Search for the cell housing the specified text and yield its [X, Y] center coordinate. 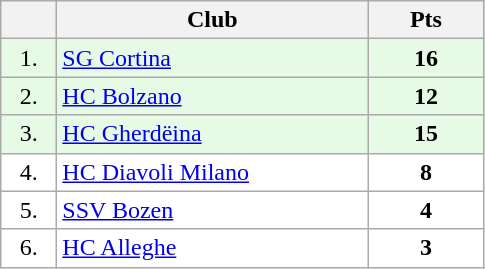
15 [426, 134]
Club [212, 20]
12 [426, 96]
16 [426, 58]
4. [29, 172]
SSV Bozen [212, 210]
4 [426, 210]
1. [29, 58]
HC Bolzano [212, 96]
HC Gherdëina [212, 134]
6. [29, 248]
2. [29, 96]
Pts [426, 20]
5. [29, 210]
HC Diavoli Milano [212, 172]
SG Cortina [212, 58]
3 [426, 248]
HC Alleghe [212, 248]
8 [426, 172]
3. [29, 134]
